Return the [X, Y] coordinate for the center point of the cell that contains the specified text.  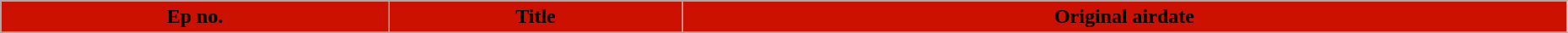
Ep no. [196, 17]
Original airdate [1125, 17]
Title [535, 17]
